Identify which cell holds the provided text, then report its (x, y) central coordinate. 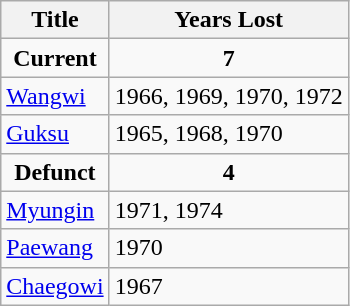
1967 (228, 286)
Wangwi (55, 96)
1965, 1968, 1970 (228, 134)
Myungin (55, 210)
Guksu (55, 134)
Current (55, 58)
Chaegowi (55, 286)
1971, 1974 (228, 210)
Defunct (55, 172)
1966, 1969, 1970, 1972 (228, 96)
Paewang (55, 248)
4 (228, 172)
Title (55, 20)
Years Lost (228, 20)
7 (228, 58)
1970 (228, 248)
